Identify which cell holds the provided text, then report its [x, y] central coordinate. 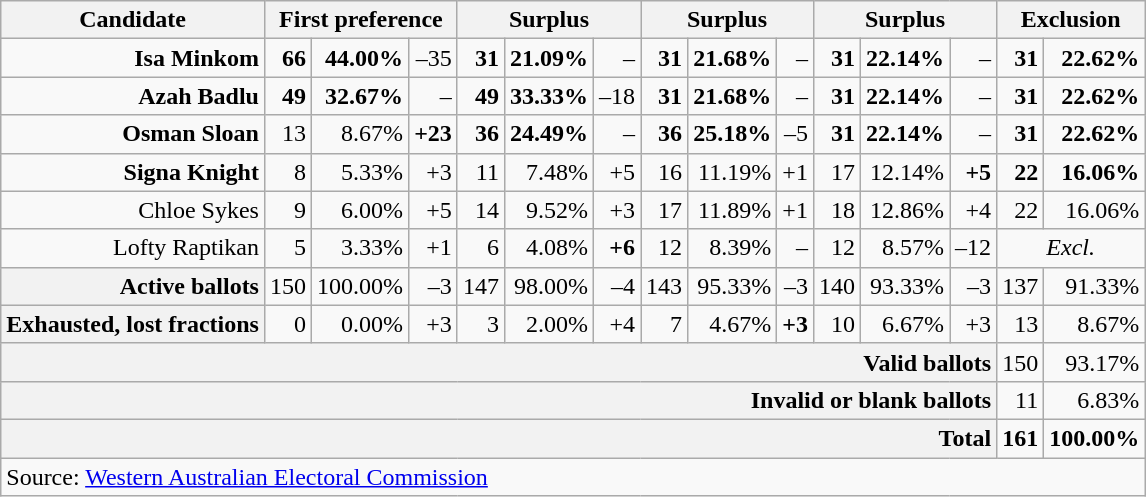
Lofty Raptikan [133, 248]
Osman Sloan [133, 134]
6 [480, 248]
8.57% [904, 248]
Azah Badlu [133, 96]
Signa Knight [133, 172]
Valid ballots [499, 362]
Isa Minkom [133, 58]
Chloe Sykes [133, 210]
Candidate [133, 20]
+6 [616, 248]
98.00% [548, 286]
+23 [434, 134]
93.17% [1094, 362]
8 [288, 172]
66 [288, 58]
6.67% [904, 324]
–12 [974, 248]
6.00% [360, 210]
3 [480, 324]
137 [1020, 286]
12.86% [904, 210]
–35 [434, 58]
Exclusion [1071, 20]
147 [480, 286]
25.18% [732, 134]
0 [288, 324]
7 [664, 324]
21.09% [548, 58]
7.48% [548, 172]
4.08% [548, 248]
12.14% [904, 172]
3.33% [360, 248]
11.89% [732, 210]
32.67% [360, 96]
–5 [796, 134]
95.33% [732, 286]
161 [1020, 438]
0.00% [360, 324]
Source: Western Australian Electoral Commission [573, 477]
6.83% [1094, 400]
Invalid or blank ballots [499, 400]
11.19% [732, 172]
18 [836, 210]
143 [664, 286]
Excl. [1071, 248]
140 [836, 286]
5.33% [360, 172]
93.33% [904, 286]
91.33% [1094, 286]
4.67% [732, 324]
2.00% [548, 324]
9.52% [548, 210]
Active ballots [133, 286]
5 [288, 248]
16 [664, 172]
8.39% [732, 248]
33.33% [548, 96]
24.49% [548, 134]
9 [288, 210]
14 [480, 210]
First preference [360, 20]
10 [836, 324]
–4 [616, 286]
44.00% [360, 58]
–18 [616, 96]
Exhausted, lost fractions [133, 324]
Total [499, 438]
